Locate the cell with the specified text and output its (X, Y) center coordinate. 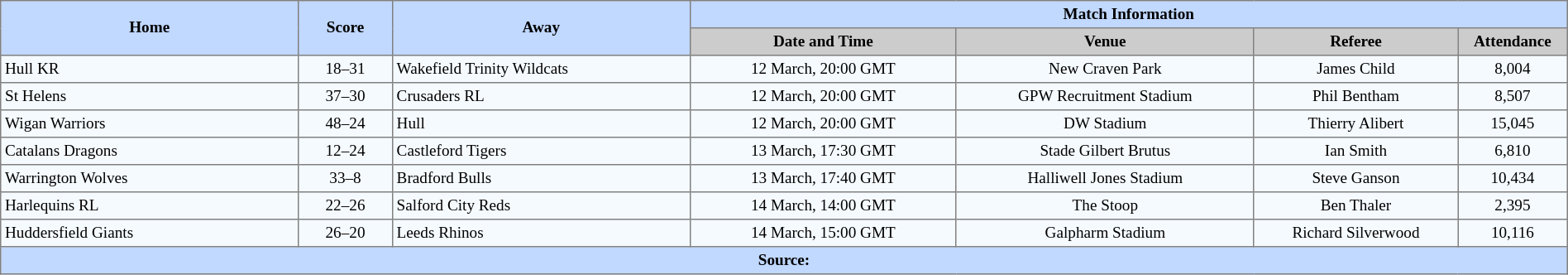
St Helens (150, 96)
2,395 (1513, 205)
GPW Recruitment Stadium (1105, 96)
Hull (541, 124)
Halliwell Jones Stadium (1105, 179)
Source: (784, 260)
10,434 (1513, 179)
Richard Silverwood (1355, 234)
Stade Gilbert Brutus (1105, 151)
14 March, 14:00 GMT (823, 205)
Salford City Reds (541, 205)
Huddersfield Giants (150, 234)
Match Information (1128, 15)
18–31 (346, 70)
37–30 (346, 96)
Leeds Rhinos (541, 234)
26–20 (346, 234)
Thierry Alibert (1355, 124)
Bradford Bulls (541, 179)
6,810 (1513, 151)
15,045 (1513, 124)
Venue (1105, 41)
James Child (1355, 70)
13 March, 17:40 GMT (823, 179)
10,116 (1513, 234)
8,507 (1513, 96)
Attendance (1513, 41)
Phil Bentham (1355, 96)
Wigan Warriors (150, 124)
48–24 (346, 124)
Ian Smith (1355, 151)
33–8 (346, 179)
Ben Thaler (1355, 205)
8,004 (1513, 70)
Wakefield Trinity Wildcats (541, 70)
Galpharm Stadium (1105, 234)
The Stoop (1105, 205)
Hull KR (150, 70)
Steve Ganson (1355, 179)
22–26 (346, 205)
12–24 (346, 151)
Castleford Tigers (541, 151)
New Craven Park (1105, 70)
Referee (1355, 41)
DW Stadium (1105, 124)
14 March, 15:00 GMT (823, 234)
Crusaders RL (541, 96)
Date and Time (823, 41)
13 March, 17:30 GMT (823, 151)
Catalans Dragons (150, 151)
Score (346, 28)
Away (541, 28)
Home (150, 28)
Warrington Wolves (150, 179)
Harlequins RL (150, 205)
